Extract the (x, y) coordinate from the center of the cell holding the provided text.  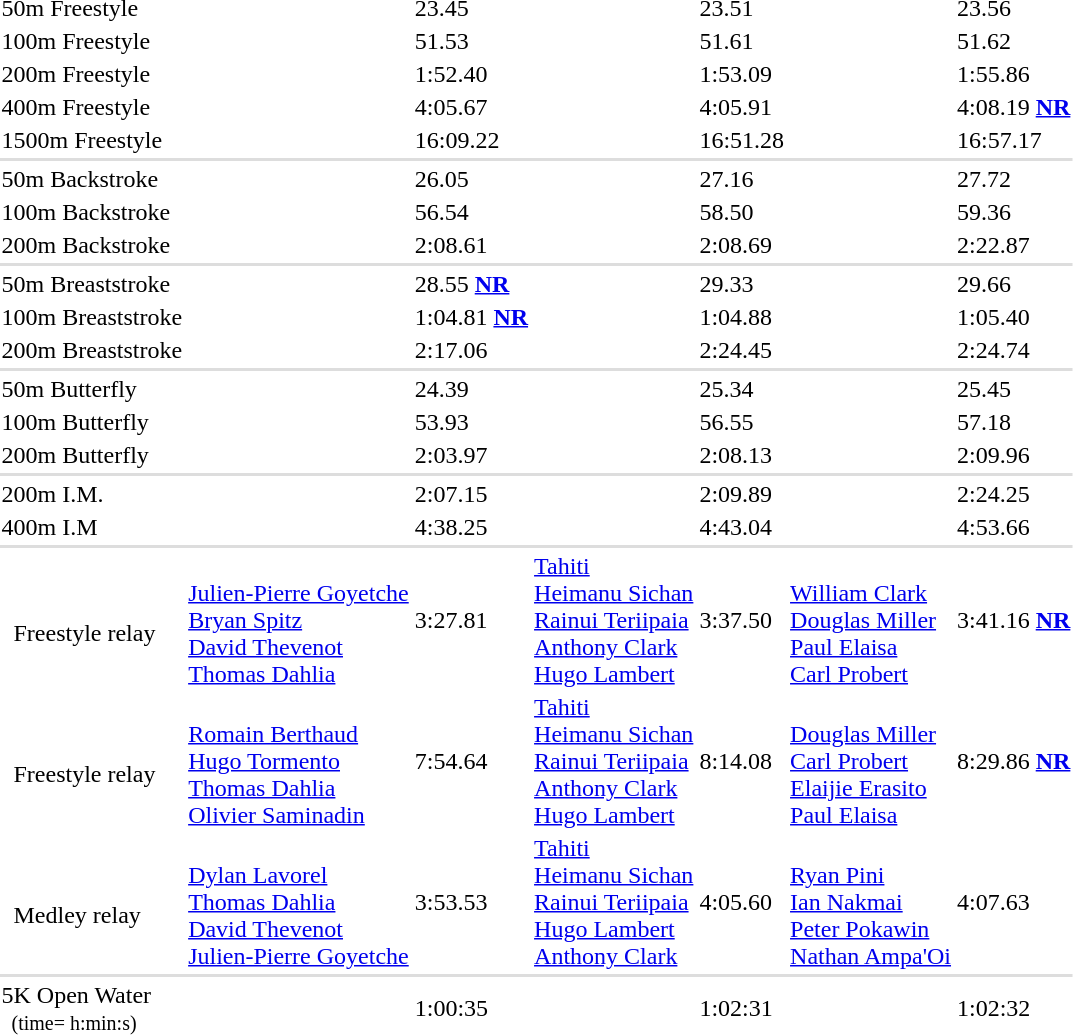
25.34 (742, 389)
1:05.40 (1014, 317)
200m Freestyle (92, 74)
16:09.22 (471, 140)
29.33 (742, 284)
2:08.61 (471, 245)
1:55.86 (1014, 74)
2:22.87 (1014, 245)
27.72 (1014, 179)
59.36 (1014, 212)
51.61 (742, 41)
56.55 (742, 422)
50m Breaststroke (92, 284)
200m I.M. (92, 494)
4:38.25 (471, 527)
2:24.25 (1014, 494)
100m Breaststroke (92, 317)
16:51.28 (742, 140)
8:29.86 NR (1014, 761)
100m Backstroke (92, 212)
28.55 NR (471, 284)
4:53.66 (1014, 527)
2:08.69 (742, 245)
4:43.04 (742, 527)
Ryan PiniIan NakmaiPeter PokawinNathan Ampa'Oi (871, 902)
TahitiHeimanu SichanRainui TeriipaiaHugo LambertAnthony Clark (614, 902)
2:07.15 (471, 494)
Julien-Pierre GoyetcheBryan SpitzDavid ThevenotThomas Dahlia (299, 620)
2:17.06 (471, 350)
1500m Freestyle (92, 140)
3:53.53 (471, 902)
4:05.91 (742, 107)
1:04.88 (742, 317)
200m Backstroke (92, 245)
50m Butterfly (92, 389)
100m Freestyle (92, 41)
4:07.63 (1014, 902)
4:05.60 (742, 902)
2:24.74 (1014, 350)
100m Butterfly (92, 422)
24.39 (471, 389)
2:03.97 (471, 455)
400m I.M (92, 527)
2:08.13 (742, 455)
58.50 (742, 212)
50m Backstroke (92, 179)
William ClarkDouglas MillerPaul ElaisaCarl Probert (871, 620)
56.54 (471, 212)
3:41.16 NR (1014, 620)
3:37.50 (742, 620)
26.05 (471, 179)
400m Freestyle (92, 107)
2:09.89 (742, 494)
200m Butterfly (92, 455)
7:54.64 (471, 761)
25.45 (1014, 389)
Dylan LavorelThomas DahliaDavid ThevenotJulien-Pierre Goyetche (299, 902)
2:09.96 (1014, 455)
1:52.40 (471, 74)
51.53 (471, 41)
8:14.08 (742, 761)
1:53.09 (742, 74)
57.18 (1014, 422)
53.93 (471, 422)
16:57.17 (1014, 140)
Medley relay (92, 902)
29.66 (1014, 284)
4:05.67 (471, 107)
4:08.19 NR (1014, 107)
Douglas MillerCarl ProbertElaijie ErasitoPaul Elaisa (871, 761)
1:04.81 NR (471, 317)
27.16 (742, 179)
3:27.81 (471, 620)
Romain BerthaudHugo TormentoThomas DahliaOlivier Saminadin (299, 761)
2:24.45 (742, 350)
51.62 (1014, 41)
200m Breaststroke (92, 350)
